Identify which cell holds the provided text, then report its (X, Y) central coordinate. 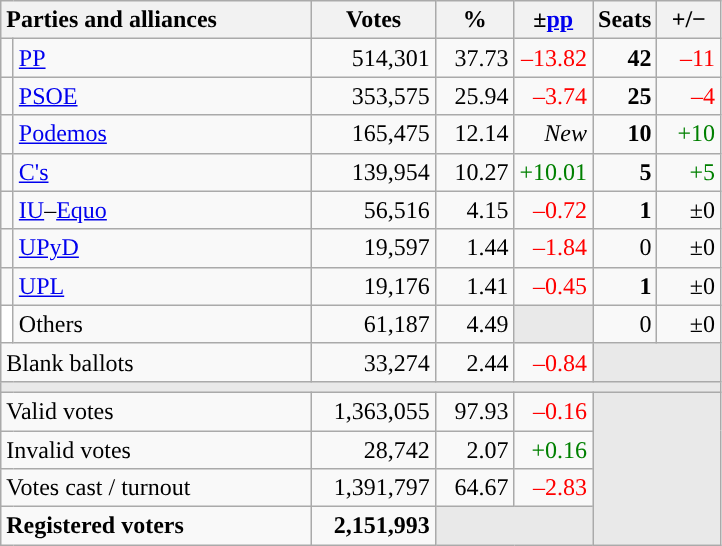
2,151,993 (374, 526)
33,274 (374, 362)
12.14 (474, 134)
C's (162, 172)
353,575 (374, 96)
UPyD (162, 248)
1.44 (474, 248)
25.94 (474, 96)
10 (625, 134)
28,742 (374, 449)
PP (162, 58)
1.41 (474, 286)
1,391,797 (374, 488)
2.07 (474, 449)
+10 (689, 134)
97.93 (474, 411)
–13.82 (554, 58)
Votes cast / turnout (156, 488)
Invalid votes (156, 449)
19,597 (374, 248)
165,475 (374, 134)
61,187 (374, 324)
+10.01 (554, 172)
Valid votes (156, 411)
PSOE (162, 96)
25 (625, 96)
UPL (162, 286)
37.73 (474, 58)
2.44 (474, 362)
42 (625, 58)
Registered voters (156, 526)
–11 (689, 58)
+0.16 (554, 449)
4.15 (474, 210)
–3.74 (554, 96)
Podemos (162, 134)
–0.16 (554, 411)
+/− (689, 20)
4.49 (474, 324)
–0.72 (554, 210)
IU–Equo (162, 210)
–4 (689, 96)
±pp (554, 20)
1,363,055 (374, 411)
Blank ballots (156, 362)
5 (625, 172)
56,516 (374, 210)
–0.84 (554, 362)
Votes (374, 20)
Others (162, 324)
10.27 (474, 172)
Parties and alliances (156, 20)
New (554, 134)
Seats (625, 20)
+5 (689, 172)
514,301 (374, 58)
% (474, 20)
19,176 (374, 286)
–1.84 (554, 248)
–0.45 (554, 286)
–2.83 (554, 488)
139,954 (374, 172)
64.67 (474, 488)
